Pinpoint the cell where the given text exists, returning its [x, y] midpoint coordinate. 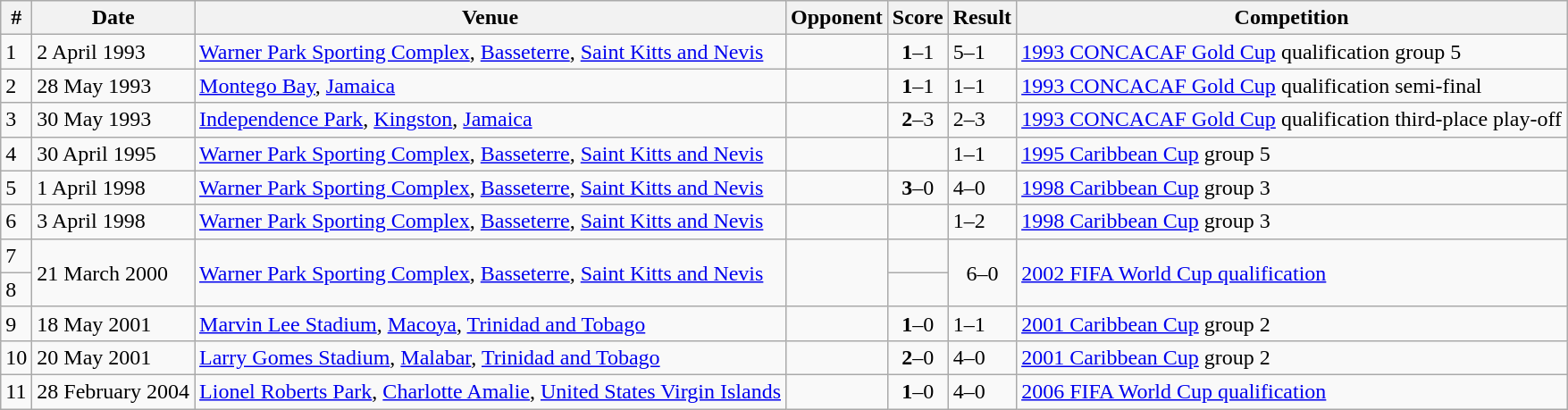
20 May 2001 [113, 357]
Competition [1292, 18]
1995 Caribbean Cup group 5 [1292, 154]
# [16, 18]
Result [982, 18]
30 April 1995 [113, 154]
28 February 2004 [113, 391]
Larry Gomes Stadium, Malabar, Trinidad and Tobago [491, 357]
4 [16, 154]
30 May 1993 [113, 120]
6 [16, 222]
18 May 2001 [113, 323]
28 May 1993 [113, 86]
Opponent [837, 18]
11 [16, 391]
1 [16, 52]
2002 FIFA World Cup qualification [1292, 272]
Venue [491, 18]
6–0 [982, 272]
1–2 [982, 222]
7 [16, 255]
10 [16, 357]
Score [918, 18]
2006 FIFA World Cup qualification [1292, 391]
21 March 2000 [113, 272]
3–0 [918, 188]
5–1 [982, 52]
9 [16, 323]
2 [16, 86]
Montego Bay, Jamaica [491, 86]
Marvin Lee Stadium, Macoya, Trinidad and Tobago [491, 323]
3 [16, 120]
Date [113, 18]
3 April 1998 [113, 222]
1993 CONCACAF Gold Cup qualification third-place play-off [1292, 120]
5 [16, 188]
1993 CONCACAF Gold Cup qualification group 5 [1292, 52]
Independence Park, Kingston, Jamaica [491, 120]
Lionel Roberts Park, Charlotte Amalie, United States Virgin Islands [491, 391]
2–0 [918, 357]
1993 CONCACAF Gold Cup qualification semi-final [1292, 86]
8 [16, 289]
2 April 1993 [113, 52]
1 April 1998 [113, 188]
